Output the (X, Y) coordinate of the center of the cell containing the given text.  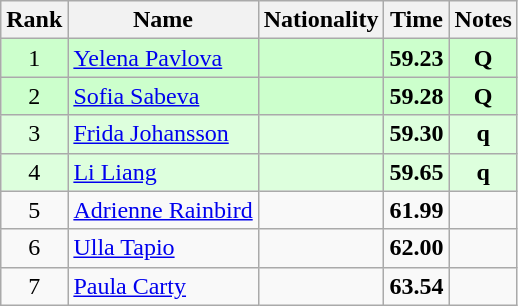
Li Liang (163, 172)
Nationality (321, 20)
2 (34, 96)
1 (34, 58)
Time (416, 20)
Rank (34, 20)
59.65 (416, 172)
61.99 (416, 210)
6 (34, 248)
7 (34, 286)
4 (34, 172)
5 (34, 210)
Ulla Tapio (163, 248)
Paula Carty (163, 286)
Yelena Pavlova (163, 58)
Notes (483, 20)
59.23 (416, 58)
Name (163, 20)
59.30 (416, 134)
Sofia Sabeva (163, 96)
Frida Johansson (163, 134)
Adrienne Rainbird (163, 210)
63.54 (416, 286)
62.00 (416, 248)
3 (34, 134)
59.28 (416, 96)
